Capture the cell that displays the provided text and extract its [X, Y] central coordinate. 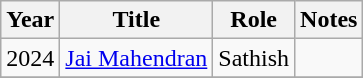
Role [254, 20]
Jai Mahendran [136, 58]
Notes [329, 20]
Title [136, 20]
Year [30, 20]
2024 [30, 58]
Sathish [254, 58]
